Return the [X, Y] coordinate for the center point of the cell that contains the specified text.  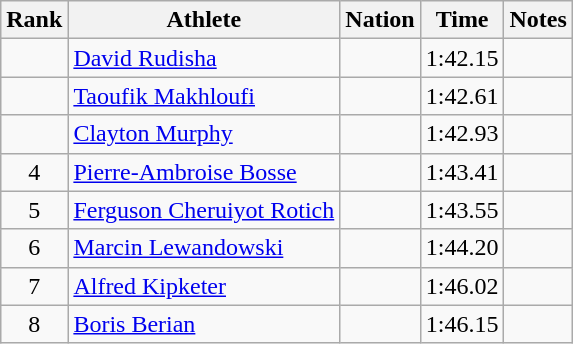
1:42.61 [462, 96]
1:42.15 [462, 58]
6 [34, 248]
1:46.02 [462, 286]
1:43.55 [462, 210]
David Rudisha [204, 58]
1:44.20 [462, 248]
Alfred Kipketer [204, 286]
7 [34, 286]
Rank [34, 20]
5 [34, 210]
Nation [380, 20]
8 [34, 324]
1:46.15 [462, 324]
1:42.93 [462, 134]
Pierre-Ambroise Bosse [204, 172]
4 [34, 172]
Boris Berian [204, 324]
Athlete [204, 20]
Taoufik Makhloufi [204, 96]
1:43.41 [462, 172]
Time [462, 20]
Ferguson Cheruiyot Rotich [204, 210]
Clayton Murphy [204, 134]
Notes [538, 20]
Marcin Lewandowski [204, 248]
